Search for the cell housing the specified text and yield its [X, Y] center coordinate. 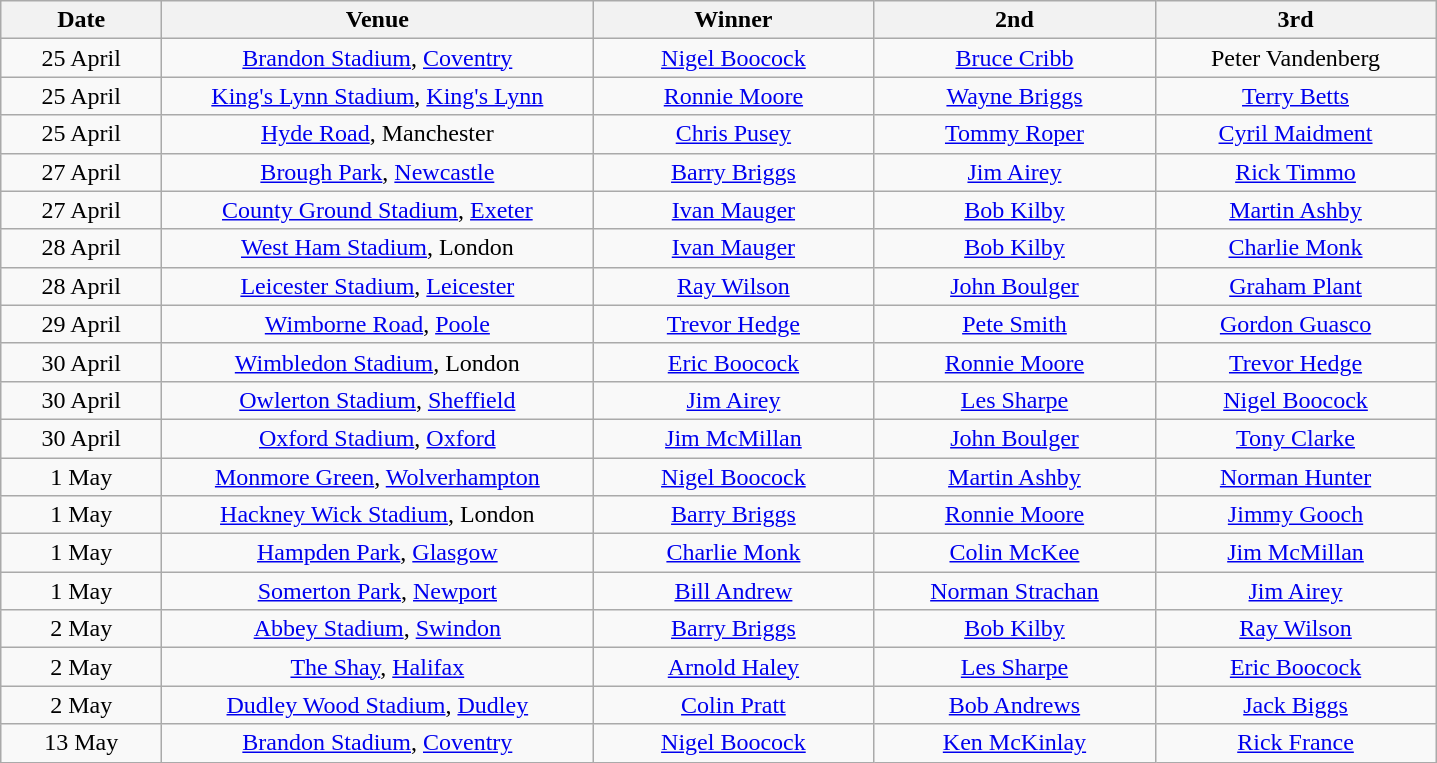
Terry Betts [1296, 96]
Gordon Guasco [1296, 324]
Norman Strachan [1014, 591]
King's Lynn Stadium, King's Lynn [378, 96]
3rd [1296, 20]
Rick Timmo [1296, 172]
Tommy Roper [1014, 134]
Bob Andrews [1014, 705]
Ken McKinlay [1014, 743]
Date [82, 20]
Somerton Park, Newport [378, 591]
The Shay, Halifax [378, 667]
Brough Park, Newcastle [378, 172]
Abbey Stadium, Swindon [378, 629]
Winner [734, 20]
Wimborne Road, Poole [378, 324]
Jack Biggs [1296, 705]
Norman Hunter [1296, 477]
Wimbledon Stadium, London [378, 362]
Jimmy Gooch [1296, 515]
Venue [378, 20]
Oxford Stadium, Oxford [378, 438]
Bill Andrew [734, 591]
Colin Pratt [734, 705]
Hampden Park, Glasgow [378, 553]
29 April [82, 324]
Peter Vandenberg [1296, 58]
13 May [82, 743]
Colin McKee [1014, 553]
Bruce Cribb [1014, 58]
Hyde Road, Manchester [378, 134]
Wayne Briggs [1014, 96]
Owlerton Stadium, Sheffield [378, 400]
2nd [1014, 20]
Pete Smith [1014, 324]
Arnold Haley [734, 667]
Leicester Stadium, Leicester [378, 286]
Cyril Maidment [1296, 134]
Chris Pusey [734, 134]
Graham Plant [1296, 286]
Rick France [1296, 743]
West Ham Stadium, London [378, 248]
Monmore Green, Wolverhampton [378, 477]
Hackney Wick Stadium, London [378, 515]
County Ground Stadium, Exeter [378, 210]
Tony Clarke [1296, 438]
Dudley Wood Stadium, Dudley [378, 705]
